Scan for the cell matching the given text and deliver its [X, Y] coordinate at center. 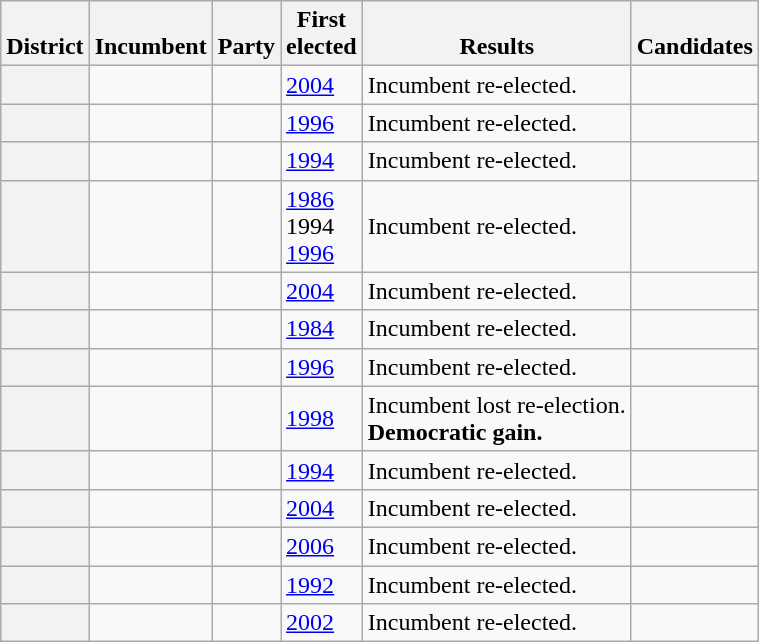
1984 [322, 329]
Party [246, 34]
Results [496, 34]
District [45, 34]
Firstelected [322, 34]
1998 [322, 418]
Incumbent lost re-election.Democratic gain. [496, 418]
Incumbent [150, 34]
2002 [322, 623]
Candidates [694, 34]
2006 [322, 546]
1992 [322, 585]
19861994 1996 [322, 226]
